Identify which cell holds the provided text, then report its [X, Y] central coordinate. 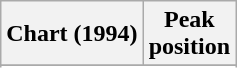
Chart (1994) [72, 34]
Peak position [189, 34]
